Search for the cell housing the specified text and yield its [x, y] center coordinate. 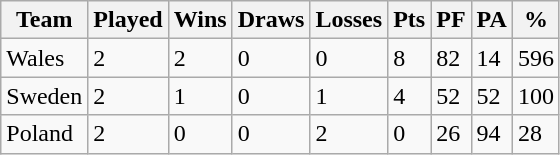
26 [451, 134]
8 [410, 58]
Draws [271, 20]
100 [536, 96]
PF [451, 20]
Pts [410, 20]
Wales [44, 58]
4 [410, 96]
Sweden [44, 96]
Team [44, 20]
14 [492, 58]
82 [451, 58]
Played [128, 20]
Poland [44, 134]
94 [492, 134]
PA [492, 20]
Wins [200, 20]
% [536, 20]
596 [536, 58]
28 [536, 134]
Losses [349, 20]
